Locate the cell with the specified text and output its (x, y) center coordinate. 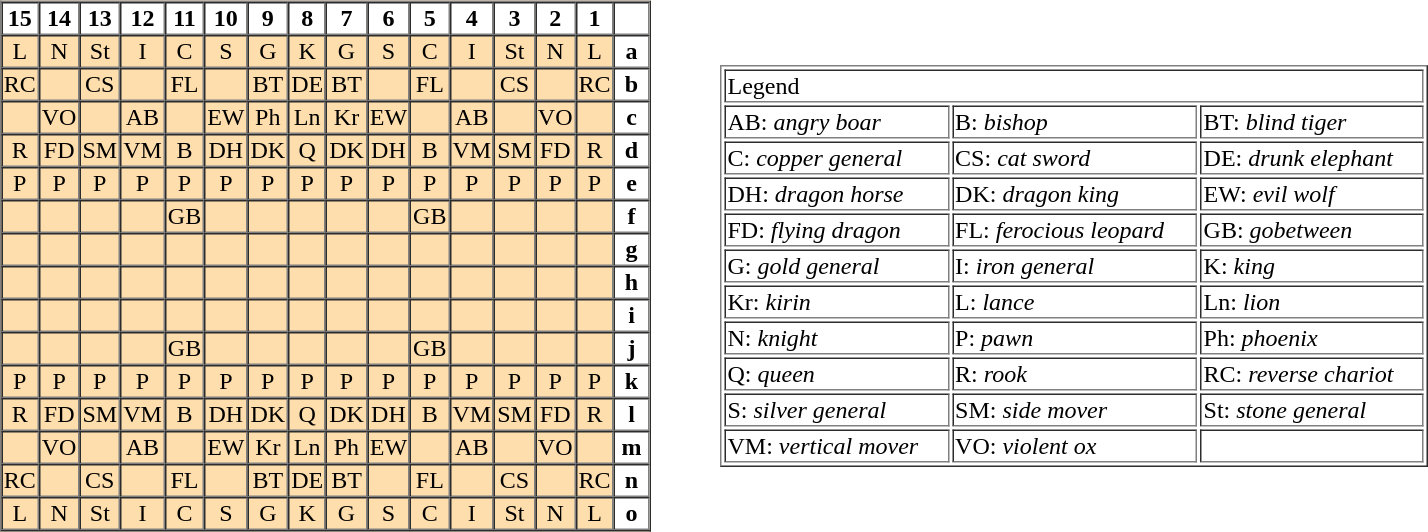
14 (60, 18)
BT: blind tiger (1313, 122)
B: bishop (1074, 122)
St: stone general (1313, 410)
CS: cat sword (1074, 158)
7 (346, 18)
f (632, 216)
DH: dragon horse (836, 194)
m (632, 448)
RC: reverse chariot (1313, 374)
h (632, 282)
9 (268, 18)
GB: gobetween (1313, 230)
FD: flying dragon (836, 230)
G: gold general (836, 266)
e (632, 184)
4 (472, 18)
DK: dragon king (1074, 194)
b (632, 84)
o (632, 514)
12 (142, 18)
L: lance (1074, 302)
n (632, 480)
C: copper general (836, 158)
3 (514, 18)
2 (556, 18)
6 (388, 18)
P: pawn (1074, 338)
15 (20, 18)
13 (100, 18)
11 (184, 18)
j (632, 348)
Q: queen (836, 374)
Ln: lion (1313, 302)
5 (430, 18)
d (632, 150)
AB: angry boar (836, 122)
S: silver general (836, 410)
VO: violent ox (1074, 446)
I: iron general (1074, 266)
a (632, 52)
K: king (1313, 266)
VM: vertical mover (836, 446)
c (632, 118)
Kr: kirin (836, 302)
8 (307, 18)
R: rook (1074, 374)
N: knight (836, 338)
FL: ferocious leopard (1074, 230)
Legend (1074, 86)
Ph: phoenix (1313, 338)
l (632, 414)
1 (594, 18)
EW: evil wolf (1313, 194)
DE: drunk elephant (1313, 158)
10 (226, 18)
k (632, 382)
SM: side mover (1074, 410)
i (632, 316)
g (632, 250)
